Locate the cell with the specified text and output its (x, y) center coordinate. 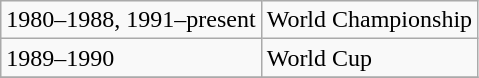
World Championship (369, 20)
1980–1988, 1991–present (131, 20)
1989–1990 (131, 58)
World Cup (369, 58)
